Capture the cell that displays the provided text and extract its [x, y] central coordinate. 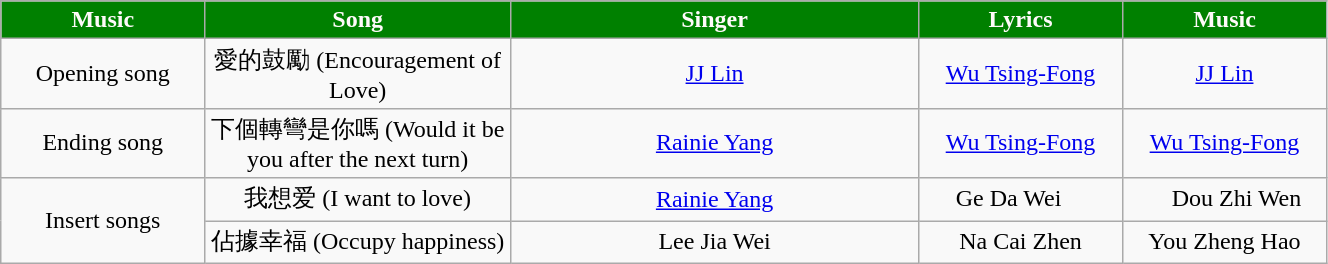
Lee Jia Wei [715, 242]
我想爱 (I want to love) [358, 200]
Dou Zhi Wen [1224, 200]
Ending song [103, 143]
You Zheng Hao [1224, 242]
Singer [715, 20]
Na Cai Zhen [1021, 242]
Lyrics [1021, 20]
Ge Da Wei [1021, 200]
Insert songs [103, 220]
Song [358, 20]
愛的鼓勵 (Encouragement of Love) [358, 74]
Opening song [103, 74]
佔據幸福 (Occupy happiness) [358, 242]
下個轉彎是你嗎 (Would it be you after the next turn) [358, 143]
